Scan for the cell matching the given text and deliver its (x, y) coordinate at center. 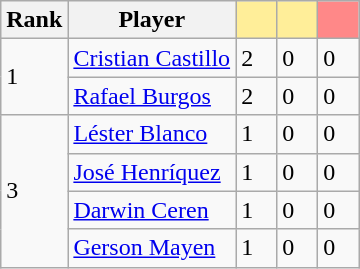
3 (34, 191)
Gerson Mayen (152, 248)
Rank (34, 20)
Léster Blanco (152, 134)
José Henríquez (152, 172)
Rafael Burgos (152, 96)
Player (152, 20)
Darwin Ceren (152, 210)
Cristian Castillo (152, 58)
